Detect which cell encompasses the target text, then output its (x, y) center coordinate. 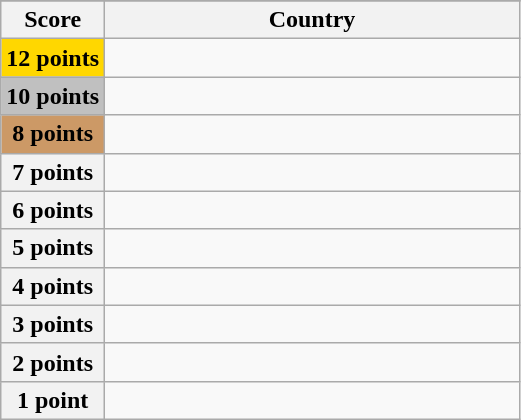
10 points (53, 96)
7 points (53, 172)
3 points (53, 324)
1 point (53, 400)
5 points (53, 248)
6 points (53, 210)
12 points (53, 58)
8 points (53, 134)
4 points (53, 286)
Country (312, 20)
2 points (53, 362)
Score (53, 20)
